Find where the given text appears and provide that cell's center as (x, y) coordinate. 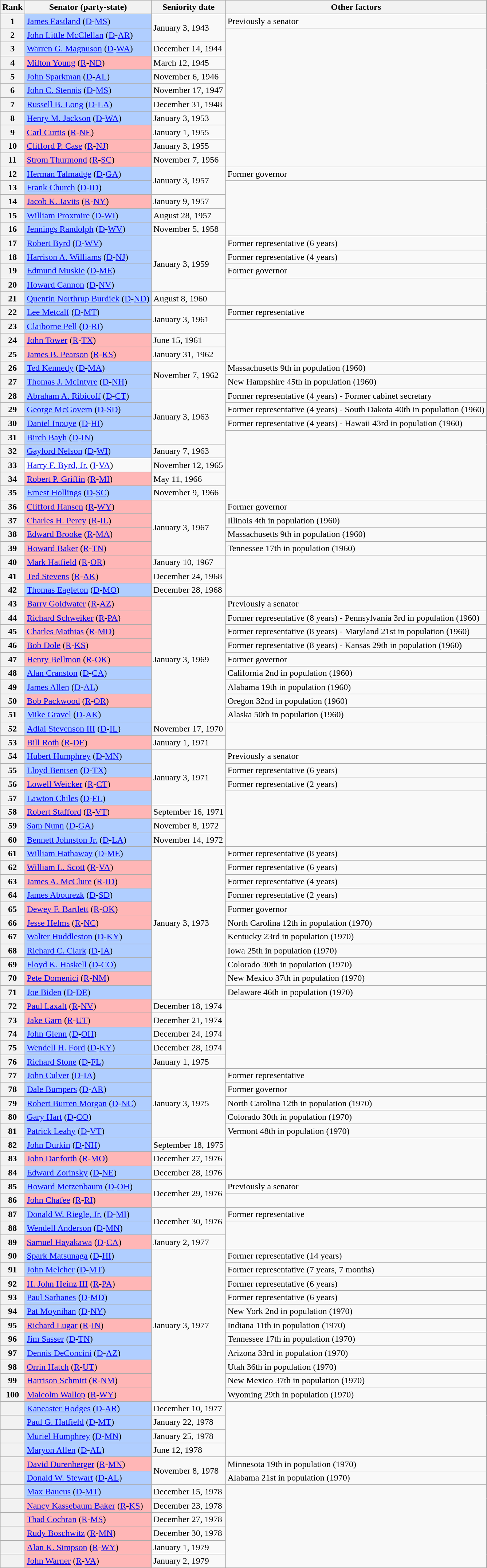
59 (12, 826)
45 (12, 632)
Alabama 21st in population (1970) (356, 1478)
62 (12, 867)
86 (12, 1200)
Daniel Inouye (D-HI) (88, 424)
December 28, 1968 (189, 590)
December 24, 1974 (189, 1034)
Richard Lugar (R-IN) (88, 1325)
8 (12, 118)
72 (12, 1006)
Gary Hart (D-CO) (88, 1117)
December 29, 1976 (189, 1193)
Paul Sarbanes (D-MD) (88, 1298)
68 (12, 951)
56 (12, 784)
Alaska 50th in population (1960) (356, 715)
38 (12, 534)
Wyoming 29th in population (1970) (356, 1395)
January 3, 1955 (189, 146)
November 8, 1978 (189, 1471)
January 25, 1978 (189, 1436)
Edward Zorinsky (D-NE) (88, 1173)
65 (12, 909)
James Abourezk (D-SD) (88, 895)
March 12, 1945 (189, 63)
16 (12, 229)
December 24, 1968 (189, 576)
January 3, 1957 (189, 181)
2 (12, 35)
September 16, 1971 (189, 812)
November 12, 1965 (189, 465)
Lee Metcalf (D-MT) (88, 312)
August 28, 1957 (189, 215)
94 (12, 1311)
83 (12, 1159)
Frank Church (D-ID) (88, 188)
James A. McClure (R-ID) (88, 881)
77 (12, 1076)
Other factors (356, 7)
Edward Brooke (R-MA) (88, 534)
Clifford Hansen (R-WY) (88, 507)
84 (12, 1173)
88 (12, 1228)
Seniority date (189, 7)
Adlai Stevenson III (D-IL) (88, 729)
Former representative (4 years) - Former cabinet secretary (356, 395)
Floyd K. Haskell (D-CO) (88, 964)
Minnesota 19th in population (1970) (356, 1464)
89 (12, 1242)
Indiana 11th in population (1970) (356, 1325)
Dewey F. Bartlett (R-OK) (88, 909)
Iowa 25th in population (1970) (356, 951)
100 (12, 1395)
January 3, 1953 (189, 118)
28 (12, 395)
96 (12, 1339)
November 6, 1946 (189, 77)
Gaylord Nelson (D-WI) (88, 451)
34 (12, 479)
Max Baucus (D-MT) (88, 1491)
Ted Kennedy (D-MA) (88, 368)
Former representative (8 years) - Maryland 21st in population (1960) (356, 632)
98 (12, 1367)
December 31, 1948 (189, 104)
Wendell Anderson (D-MN) (88, 1228)
64 (12, 895)
Pete Domenici (R-NM) (88, 978)
Rudy Boschwitz (R-MN) (88, 1533)
James Allen (D-AL) (88, 687)
Former representative (8 years) - Pennsylvania 3rd in population (1960) (356, 618)
September 18, 1975 (189, 1145)
Orrin Hatch (R-UT) (88, 1367)
Lowell Weicker (R-CT) (88, 784)
Robert Byrd (D-WV) (88, 243)
January 9, 1957 (189, 202)
December 28, 1974 (189, 1048)
32 (12, 451)
January 1, 1979 (189, 1547)
20 (12, 285)
12 (12, 174)
Walter Huddleston (D-KY) (88, 937)
97 (12, 1353)
Harrison Schmitt (R-NM) (88, 1381)
January 7, 1963 (189, 451)
66 (12, 923)
Charles Mathias (R-MD) (88, 632)
December 23, 1978 (189, 1506)
Former representative (7 years, 7 months) (356, 1269)
Ted Stevens (R-AK) (88, 576)
81 (12, 1131)
18 (12, 257)
Wendell H. Ford (D-KY) (88, 1048)
James B. Pearson (R-KS) (88, 354)
August 8, 1960 (189, 299)
Warren G. Magnuson (D-WA) (88, 49)
39 (12, 548)
Jesse Helms (R-NC) (88, 923)
Thomas Eagleton (D-MO) (88, 590)
33 (12, 465)
June 15, 1961 (189, 340)
Abraham A. Ribicoff (D-CT) (88, 395)
75 (12, 1048)
H. John Heinz III (R-PA) (88, 1283)
John Tower (R-TX) (88, 340)
31 (12, 437)
December 15, 1978 (189, 1491)
Charles H. Percy (R-IL) (88, 520)
Alabama 19th in population (1960) (356, 687)
William L. Scott (R-VA) (88, 867)
Bennett Johnston Jr. (D-LA) (88, 839)
26 (12, 368)
January 3, 1971 (189, 777)
Howard Metzenbaum (D-OH) (88, 1186)
60 (12, 839)
Strom Thurmond (R-SC) (88, 160)
5 (12, 77)
Edmund Muskie (D-ME) (88, 271)
Ernest Hollings (D-SC) (88, 493)
57 (12, 798)
69 (12, 964)
99 (12, 1381)
Jake Garn (R-UT) (88, 1020)
Former representative (14 years) (356, 1256)
Thad Cochran (R-MS) (88, 1520)
70 (12, 978)
Senator (party-state) (88, 7)
Robert P. Griffin (R-MI) (88, 479)
Alan K. Simpson (R-WY) (88, 1547)
Bill Roth (R-DE) (88, 742)
Malcolm Wallop (R-WY) (88, 1395)
January 3, 1963 (189, 416)
January 1, 1955 (189, 132)
January 3, 1973 (189, 923)
John Danforth (R-MO) (88, 1159)
January 3, 1959 (189, 264)
November 7, 1962 (189, 375)
71 (12, 992)
76 (12, 1062)
Former representative (4 years) - Hawaii 43rd in population (1960) (356, 424)
Barry Goldwater (R-AZ) (88, 604)
61 (12, 854)
James Eastland (D-MS) (88, 21)
4 (12, 63)
John Durkin (D-NH) (88, 1145)
May 11, 1966 (189, 479)
Lloyd Bentsen (D-TX) (88, 770)
Utah 36th in population (1970) (356, 1367)
Thomas J. McIntyre (D-NH) (88, 382)
Donald W. Riegle, Jr. (D-MI) (88, 1214)
15 (12, 215)
Oregon 32nd in population (1960) (356, 701)
Milton Young (R-ND) (88, 63)
3 (12, 49)
January 3, 1961 (189, 319)
Jim Sasser (D-TN) (88, 1339)
Howard Cannon (D-NV) (88, 285)
January 10, 1967 (189, 562)
John Warner (R-VA) (88, 1561)
California 2nd in population (1960) (356, 673)
87 (12, 1214)
January 2, 1977 (189, 1242)
John Glenn (D-OH) (88, 1034)
Kentucky 23rd in population (1970) (356, 937)
Paul Laxalt (R-NV) (88, 1006)
John C. Stennis (D-MS) (88, 90)
November 17, 1947 (189, 90)
Vermont 48th in population (1970) (356, 1131)
25 (12, 354)
January 22, 1978 (189, 1422)
11 (12, 160)
42 (12, 590)
New York 2nd in population (1970) (356, 1311)
Henry M. Jackson (D-WA) (88, 118)
John Sparkman (D-AL) (88, 77)
91 (12, 1269)
51 (12, 715)
December 10, 1977 (189, 1408)
Jennings Randolph (D-WV) (88, 229)
63 (12, 881)
49 (12, 687)
27 (12, 382)
80 (12, 1117)
Arizona 33rd in population (1970) (356, 1353)
24 (12, 340)
Mike Gravel (D-AK) (88, 715)
January 1, 1975 (189, 1062)
67 (12, 937)
35 (12, 493)
Richard C. Clark (D-IA) (88, 951)
December 28, 1976 (189, 1173)
November 17, 1970 (189, 729)
50 (12, 701)
23 (12, 326)
December 27, 1976 (189, 1159)
78 (12, 1089)
1 (12, 21)
95 (12, 1325)
9 (12, 132)
47 (12, 659)
Hubert Humphrey (D-MN) (88, 756)
14 (12, 202)
Richard Schweiker (R-PA) (88, 618)
Alan Cranston (D-CA) (88, 673)
Clifford P. Case (R-NJ) (88, 146)
December 21, 1974 (189, 1020)
George McGovern (D-SD) (88, 410)
Harrison A. Williams (D-NJ) (88, 257)
John Culver (D-IA) (88, 1076)
19 (12, 271)
Former representative (8 years) (356, 854)
Paul G. Hatfield (D-MT) (88, 1422)
17 (12, 243)
Muriel Humphrey (D-MN) (88, 1436)
New Hampshire 45th in population (1960) (356, 382)
36 (12, 507)
John Melcher (D-MT) (88, 1269)
Bob Dole (R-KS) (88, 645)
Mark Hatfield (R-OR) (88, 562)
Howard Baker (R-TN) (88, 548)
85 (12, 1186)
Tennessee 17th in population (1960) (356, 548)
Jacob K. Javits (R-NY) (88, 202)
December 30, 1976 (189, 1221)
6 (12, 90)
David Durenberger (R-MN) (88, 1464)
58 (12, 812)
Russell B. Long (D-LA) (88, 104)
Richard Stone (D-FL) (88, 1062)
Kaneaster Hodges (D-AR) (88, 1408)
January 3, 1943 (189, 28)
Claiborne Pell (D-RI) (88, 326)
Dennis DeConcini (D-AZ) (88, 1353)
30 (12, 424)
November 5, 1958 (189, 229)
November 7, 1956 (189, 160)
Nancy Kassebaum Baker (R-KS) (88, 1506)
Bob Packwood (R-OR) (88, 701)
November 9, 1966 (189, 493)
82 (12, 1145)
Dale Bumpers (D-AR) (88, 1089)
Former representative (8 years) - Kansas 29th in population (1960) (356, 645)
41 (12, 576)
29 (12, 410)
7 (12, 104)
40 (12, 562)
Tennessee 17th in population (1970) (356, 1339)
December 27, 1978 (189, 1520)
92 (12, 1283)
13 (12, 188)
Henry Bellmon (R-OK) (88, 659)
53 (12, 742)
Pat Moynihan (D-NY) (88, 1311)
November 8, 1972 (189, 826)
93 (12, 1298)
Herman Talmadge (D-GA) (88, 174)
John Chafee (R-RI) (88, 1200)
January 3, 1977 (189, 1325)
Quentin Northrup Burdick (D-ND) (88, 299)
43 (12, 604)
Spark Matsunaga (D-HI) (88, 1256)
Carl Curtis (R-NE) (88, 132)
90 (12, 1256)
10 (12, 146)
December 14, 1944 (189, 49)
Harry F. Byrd, Jr. (I-VA) (88, 465)
December 18, 1974 (189, 1006)
December 30, 1978 (189, 1533)
Rank (12, 7)
January 31, 1962 (189, 354)
Patrick Leahy (D-VT) (88, 1131)
Lawton Chiles (D-FL) (88, 798)
Former representative (4 years) - South Dakota 40th in population (1960) (356, 410)
Robert Stafford (R-VT) (88, 812)
22 (12, 312)
73 (12, 1020)
Delaware 46th in population (1970) (356, 992)
Sam Nunn (D-GA) (88, 826)
Donald W. Stewart (D-AL) (88, 1478)
44 (12, 618)
79 (12, 1103)
William Hathaway (D-ME) (88, 854)
Birch Bayh (D-IN) (88, 437)
52 (12, 729)
21 (12, 299)
January 1, 1971 (189, 742)
January 2, 1979 (189, 1561)
John Little McClellan (D-AR) (88, 35)
74 (12, 1034)
January 3, 1975 (189, 1103)
55 (12, 770)
June 12, 1978 (189, 1450)
Samuel Hayakawa (D-CA) (88, 1242)
37 (12, 520)
46 (12, 645)
January 3, 1967 (189, 527)
William Proxmire (D-WI) (88, 215)
48 (12, 673)
Illinois 4th in population (1960) (356, 520)
Maryon Allen (D-AL) (88, 1450)
January 3, 1969 (189, 659)
54 (12, 756)
Joe Biden (D-DE) (88, 992)
November 14, 1972 (189, 839)
Robert Burren Morgan (D-NC) (88, 1103)
